Search for the cell housing the specified text and yield its (X, Y) center coordinate. 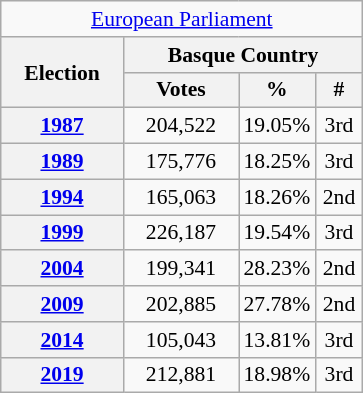
28.23% (276, 269)
1999 (62, 233)
European Parliament (182, 19)
2004 (62, 269)
27.78% (276, 304)
199,341 (180, 269)
19.54% (276, 233)
2009 (62, 304)
Votes (180, 90)
19.05% (276, 126)
# (339, 90)
202,885 (180, 304)
18.26% (276, 197)
212,881 (180, 375)
226,187 (180, 233)
13.81% (276, 340)
18.98% (276, 375)
2019 (62, 375)
1989 (62, 162)
Election (62, 72)
% (276, 90)
Basque Country (242, 55)
105,043 (180, 340)
1994 (62, 197)
165,063 (180, 197)
1987 (62, 126)
204,522 (180, 126)
18.25% (276, 162)
2014 (62, 340)
175,776 (180, 162)
